For the text-containing cell, return its midpoint in [X, Y] coordinate format. 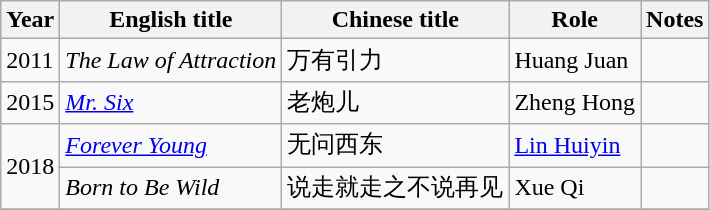
Year [30, 20]
Role [575, 20]
老炮儿 [396, 102]
English title [171, 20]
Huang Juan [575, 60]
Chinese title [396, 20]
Forever Young [171, 146]
2011 [30, 60]
Zheng Hong [575, 102]
2015 [30, 102]
Xue Qi [575, 188]
Notes [675, 20]
2018 [30, 166]
无问西东 [396, 146]
The Law of Attraction [171, 60]
说走就走之不说再见 [396, 188]
万有引力 [396, 60]
Lin Huiyin [575, 146]
Born to Be Wild [171, 188]
Mr. Six [171, 102]
